Return (x, y) of the center of cell containing provided text 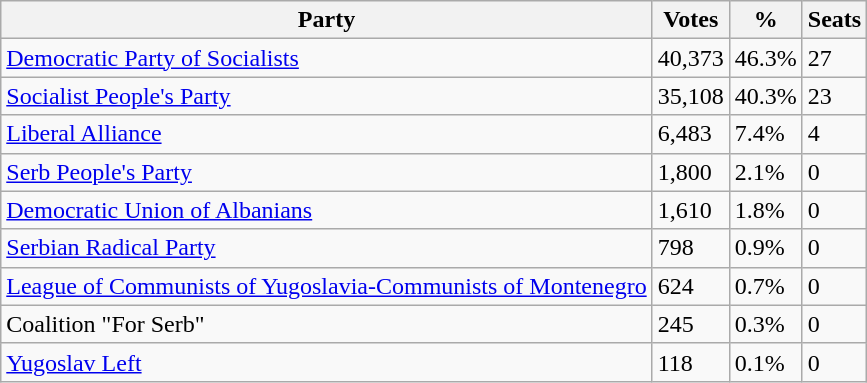
118 (690, 362)
2.1% (766, 172)
798 (690, 248)
23 (834, 96)
0.3% (766, 324)
1.8% (766, 210)
Party (326, 20)
46.3% (766, 58)
6,483 (690, 134)
40,373 (690, 58)
0.1% (766, 362)
1,800 (690, 172)
7.4% (766, 134)
40.3% (766, 96)
League of Communists of Yugoslavia-Communists of Montenegro (326, 286)
245 (690, 324)
1,610 (690, 210)
Socialist People's Party (326, 96)
Democratic Party of Socialists (326, 58)
4 (834, 134)
Yugoslav Left (326, 362)
27 (834, 58)
35,108 (690, 96)
Votes (690, 20)
% (766, 20)
Serbian Radical Party (326, 248)
Serb People's Party (326, 172)
Liberal Alliance (326, 134)
624 (690, 286)
0.9% (766, 248)
Seats (834, 20)
Democratic Union of Albanians (326, 210)
0.7% (766, 286)
Coalition "For Serb" (326, 324)
